Find where the given text appears and provide that cell's center as (x, y) coordinate. 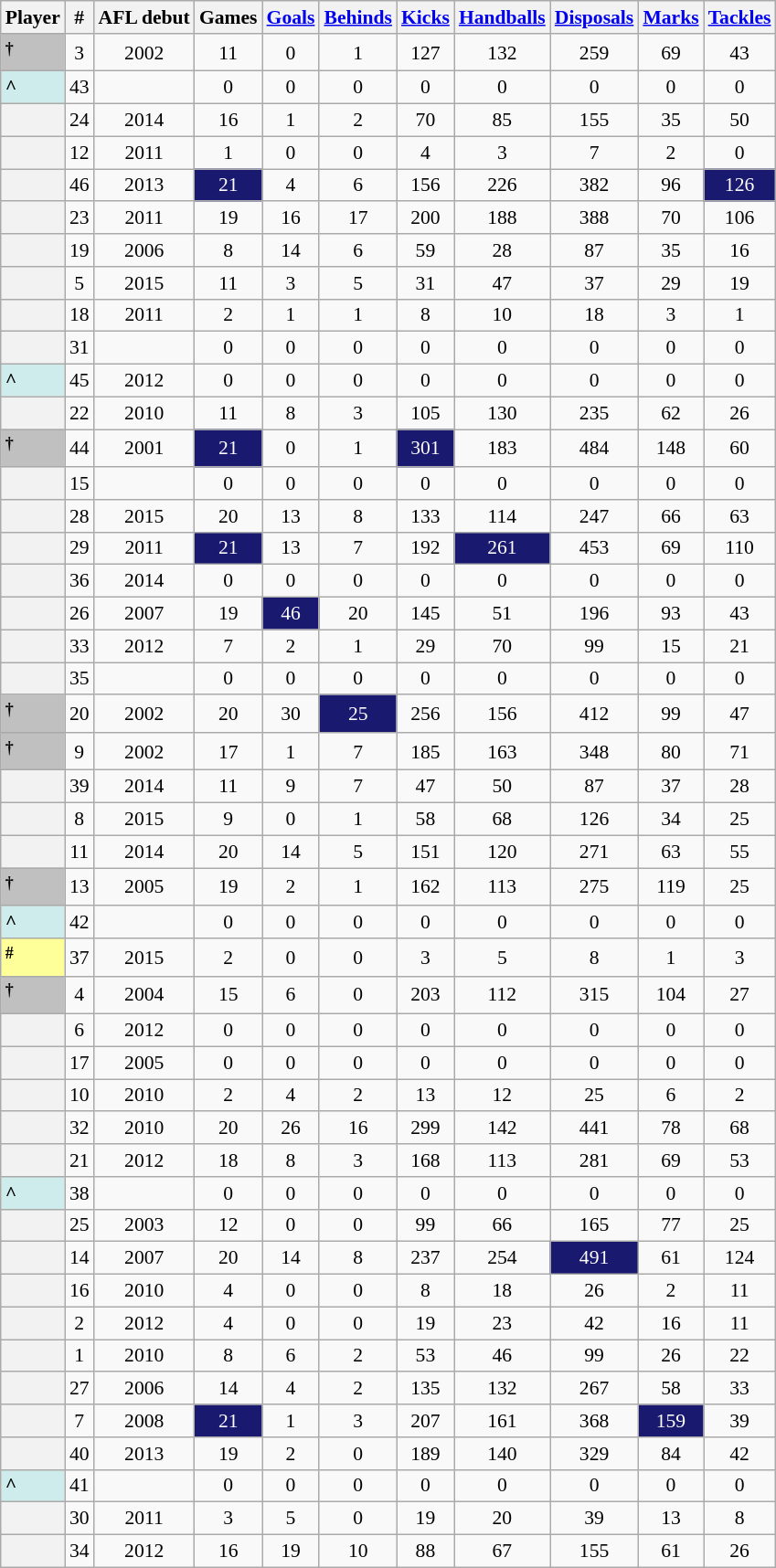
44 (80, 448)
203 (426, 994)
40 (80, 1454)
148 (671, 448)
329 (594, 1454)
Handballs (503, 17)
185 (426, 751)
412 (594, 715)
183 (503, 448)
Marks (671, 17)
104 (671, 994)
259 (594, 53)
200 (426, 218)
151 (426, 853)
165 (594, 1226)
71 (740, 751)
453 (594, 549)
105 (426, 413)
301 (426, 448)
120 (503, 853)
124 (740, 1258)
299 (426, 1128)
281 (594, 1160)
130 (503, 413)
36 (80, 581)
127 (426, 53)
2004 (144, 994)
188 (503, 218)
88 (426, 1552)
41 (80, 1487)
192 (426, 549)
237 (426, 1258)
Goals (291, 17)
85 (503, 121)
84 (671, 1454)
491 (594, 1258)
77 (671, 1226)
114 (503, 516)
93 (671, 614)
142 (503, 1128)
133 (426, 516)
60 (740, 448)
271 (594, 853)
119 (671, 886)
484 (594, 448)
62 (671, 413)
AFL debut (144, 17)
159 (671, 1421)
2001 (144, 448)
256 (426, 715)
2008 (144, 1421)
78 (671, 1128)
2003 (144, 1226)
247 (594, 516)
163 (503, 751)
Behinds (358, 17)
24 (80, 121)
348 (594, 751)
135 (426, 1389)
59 (426, 250)
168 (426, 1160)
275 (594, 886)
235 (594, 413)
112 (503, 994)
162 (426, 886)
140 (503, 1454)
441 (594, 1128)
96 (671, 185)
315 (594, 994)
45 (80, 381)
106 (740, 218)
226 (503, 185)
55 (740, 853)
161 (503, 1421)
254 (503, 1258)
145 (426, 614)
67 (503, 1552)
207 (426, 1421)
382 (594, 185)
196 (594, 614)
Player (33, 17)
38 (80, 1193)
Kicks (426, 17)
368 (594, 1421)
51 (503, 614)
261 (503, 549)
388 (594, 218)
267 (594, 1389)
189 (426, 1454)
32 (80, 1128)
Disposals (594, 17)
80 (671, 751)
Tackles (740, 17)
Games (229, 17)
110 (740, 549)
